Scan for the cell matching the given text and deliver its [X, Y] coordinate at center. 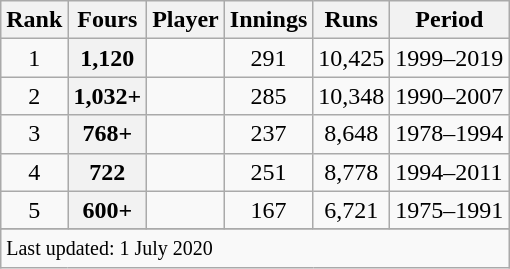
4 [34, 172]
768+ [108, 134]
Last updated: 1 July 2020 [255, 248]
1994–2011 [450, 172]
237 [268, 134]
1975–1991 [450, 210]
291 [268, 58]
5 [34, 210]
Period [450, 20]
2 [34, 96]
Rank [34, 20]
167 [268, 210]
6,721 [352, 210]
251 [268, 172]
3 [34, 134]
1978–1994 [450, 134]
10,348 [352, 96]
10,425 [352, 58]
722 [108, 172]
Fours [108, 20]
8,778 [352, 172]
285 [268, 96]
1990–2007 [450, 96]
1 [34, 58]
1,120 [108, 58]
1999–2019 [450, 58]
Innings [268, 20]
Runs [352, 20]
1,032+ [108, 96]
Player [186, 20]
8,648 [352, 134]
600+ [108, 210]
